Scan for the cell matching the given text and deliver its (X, Y) coordinate at center. 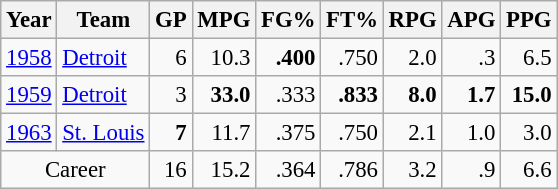
FT% (352, 20)
PPG (529, 20)
Career (76, 170)
7 (171, 133)
8.0 (412, 95)
15.2 (224, 170)
1.7 (472, 95)
.3 (472, 58)
11.7 (224, 133)
St. Louis (104, 133)
.833 (352, 95)
3.2 (412, 170)
1959 (29, 95)
Team (104, 20)
15.0 (529, 95)
MPG (224, 20)
2.0 (412, 58)
3 (171, 95)
.333 (288, 95)
FG% (288, 20)
6.5 (529, 58)
APG (472, 20)
10.3 (224, 58)
3.0 (529, 133)
1963 (29, 133)
2.1 (412, 133)
.786 (352, 170)
6 (171, 58)
.364 (288, 170)
.400 (288, 58)
33.0 (224, 95)
GP (171, 20)
1.0 (472, 133)
1958 (29, 58)
6.6 (529, 170)
.9 (472, 170)
RPG (412, 20)
.375 (288, 133)
Year (29, 20)
16 (171, 170)
